Detect which cell encompasses the target text, then output its [X, Y] center coordinate. 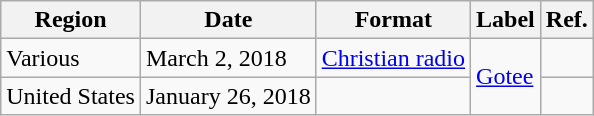
Ref. [566, 20]
March 2, 2018 [228, 58]
Format [393, 20]
Region [71, 20]
January 26, 2018 [228, 96]
Label [506, 20]
Christian radio [393, 58]
United States [71, 96]
Gotee [506, 77]
Various [71, 58]
Date [228, 20]
